Locate the cell with the specified text and output its (x, y) center coordinate. 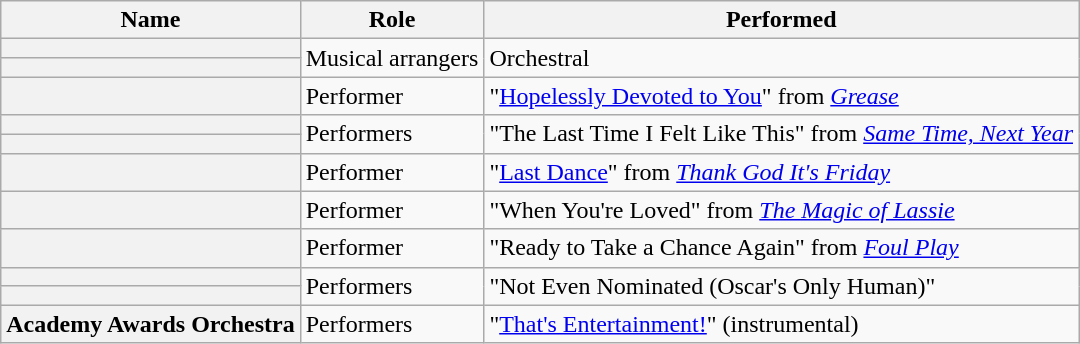
"The Last Time I Felt Like This" from Same Time, Next Year (782, 134)
"Last Dance" from Thank God It's Friday (782, 172)
"Not Even Nominated (Oscar's Only Human)" (782, 286)
Role (392, 20)
Orchestral (782, 58)
"Ready to Take a Chance Again" from Foul Play (782, 248)
Academy Awards Orchestra (150, 324)
Name (150, 20)
"That's Entertainment!" (instrumental) (782, 324)
"When You're Loved" from The Magic of Lassie (782, 210)
"Hopelessly Devoted to You" from Grease (782, 96)
Musical arrangers (392, 58)
Performed (782, 20)
